Detect which cell encompasses the target text, then output its [X, Y] center coordinate. 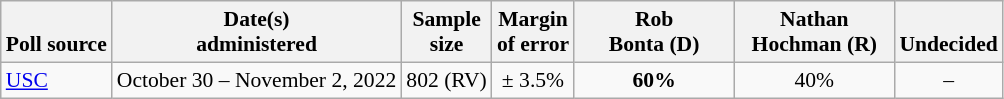
USC [56, 80]
Poll source [56, 32]
60% [654, 80]
NathanHochman (R) [814, 32]
Undecided [948, 32]
Marginof error [533, 32]
Date(s)administered [257, 32]
± 3.5% [533, 80]
802 (RV) [446, 80]
40% [814, 80]
RobBonta (D) [654, 32]
October 30 – November 2, 2022 [257, 80]
Samplesize [446, 32]
– [948, 80]
